Find where the given text appears and provide that cell's center as [X, Y] coordinate. 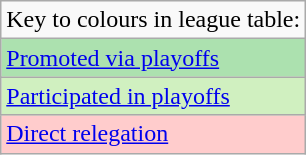
Direct relegation [154, 134]
Participated in playoffs [154, 96]
Promoted via playoffs [154, 58]
Key to colours in league table: [154, 20]
